Extract the [x, y] coordinate from the center of the cell holding the provided text.  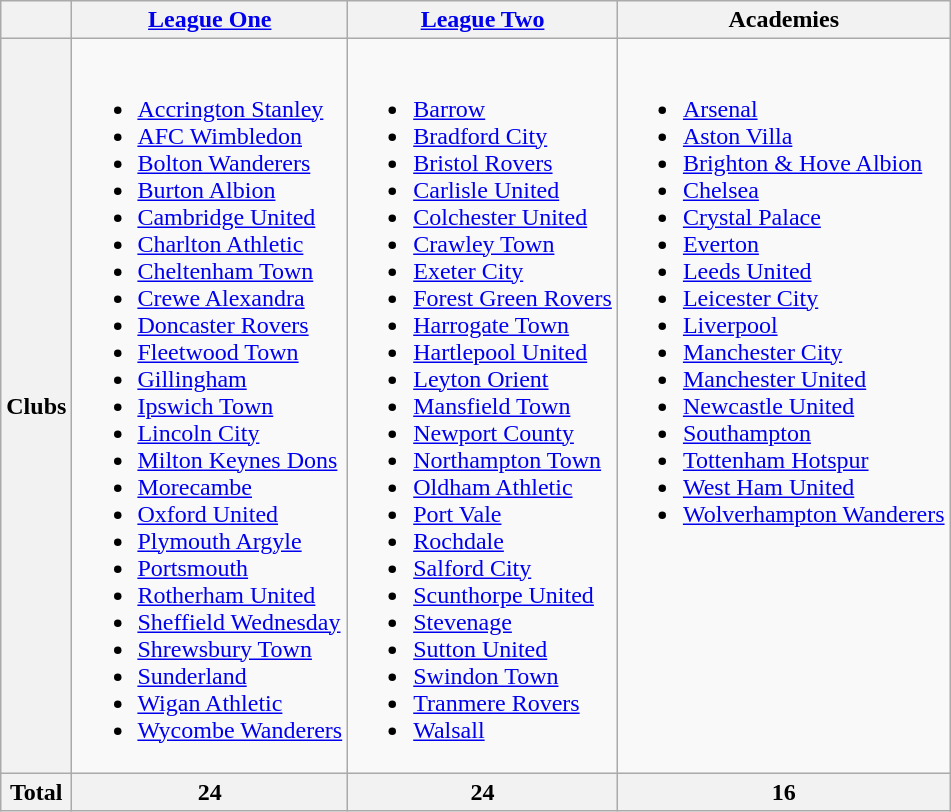
Total [36, 792]
League One [210, 20]
16 [784, 792]
Academies [784, 20]
League Two [483, 20]
Clubs [36, 406]
